Search for the cell housing the specified text and yield its (X, Y) center coordinate. 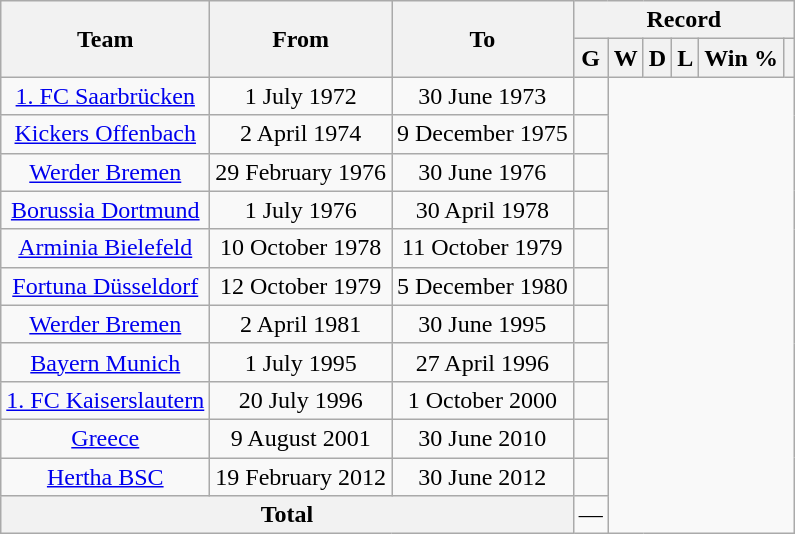
9 August 2001 (301, 438)
Borussia Dortmund (106, 210)
20 July 1996 (301, 400)
2 April 1974 (301, 134)
30 April 1978 (483, 210)
1 October 2000 (483, 400)
Record (684, 20)
Team (106, 39)
19 February 2012 (301, 477)
1. FC Saarbrücken (106, 96)
30 June 1995 (483, 324)
G (590, 58)
L (686, 58)
30 June 1976 (483, 172)
Greece (106, 438)
Arminia Bielefeld (106, 248)
Total (287, 515)
Bayern Munich (106, 362)
30 June 2012 (483, 477)
10 October 1978 (301, 248)
1 July 1976 (301, 210)
29 February 1976 (301, 172)
1. FC Kaiserslautern (106, 400)
12 October 1979 (301, 286)
From (301, 39)
Kickers Offenbach (106, 134)
9 December 1975 (483, 134)
Fortuna Düsseldorf (106, 286)
2 April 1981 (301, 324)
— (590, 515)
1 July 1995 (301, 362)
30 June 2010 (483, 438)
Win % (742, 58)
27 April 1996 (483, 362)
Hertha BSC (106, 477)
W (626, 58)
To (483, 39)
1 July 1972 (301, 96)
30 June 1973 (483, 96)
D (657, 58)
5 December 1980 (483, 286)
11 October 1979 (483, 248)
